Scan for the cell matching the given text and deliver its (X, Y) coordinate at center. 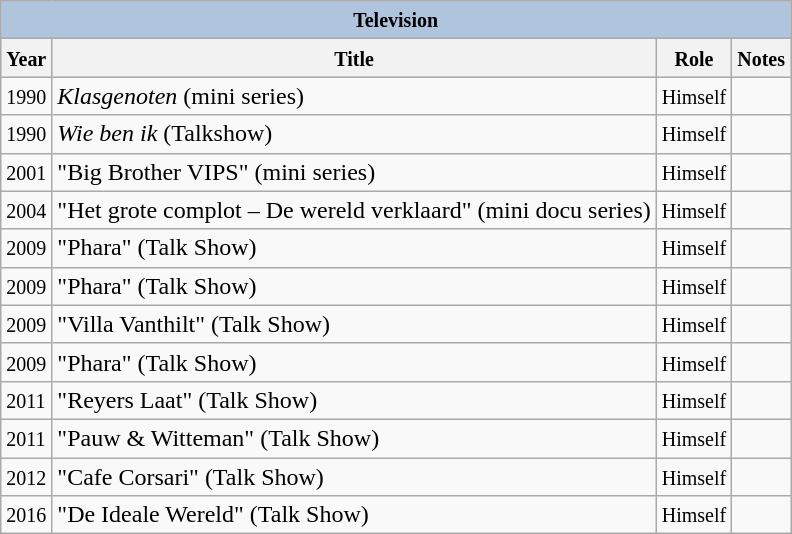
Notes (762, 58)
"Villa Vanthilt" (Talk Show) (354, 324)
Television (396, 20)
Klasgenoten (mini series) (354, 96)
"Big Brother VIPS" (mini series) (354, 172)
"Reyers Laat" (Talk Show) (354, 400)
"Het grote complot – De wereld verklaard" (mini docu series) (354, 210)
Title (354, 58)
2001 (26, 172)
"Cafe Corsari" (Talk Show) (354, 477)
2016 (26, 515)
Year (26, 58)
Wie ben ik (Talkshow) (354, 134)
"Pauw & Witteman" (Talk Show) (354, 438)
2012 (26, 477)
Role (694, 58)
2004 (26, 210)
"De Ideale Wereld" (Talk Show) (354, 515)
